Detect which cell encompasses the target text, then output its (X, Y) center coordinate. 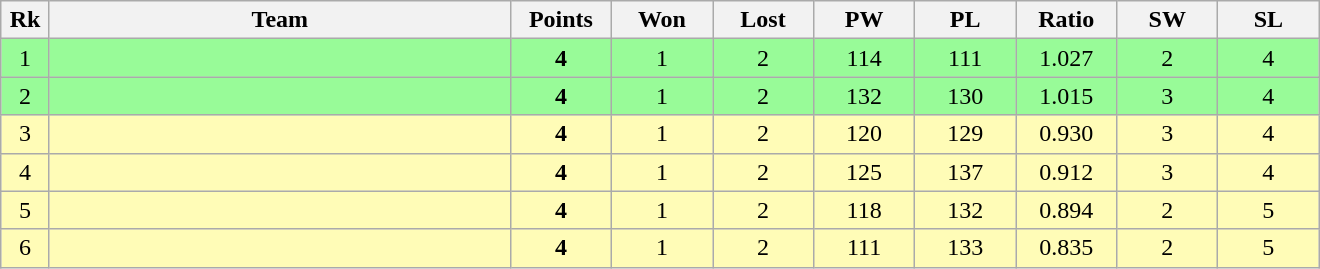
Rk (26, 20)
1.015 (1066, 96)
Team (280, 20)
Points (560, 20)
PL (966, 20)
1.027 (1066, 58)
125 (864, 172)
133 (966, 248)
137 (966, 172)
Lost (762, 20)
Ratio (1066, 20)
Won (662, 20)
PW (864, 20)
114 (864, 58)
SL (1268, 20)
0.894 (1066, 210)
0.930 (1066, 134)
118 (864, 210)
0.912 (1066, 172)
6 (26, 248)
0.835 (1066, 248)
SW (1168, 20)
129 (966, 134)
120 (864, 134)
130 (966, 96)
